Capture the cell that displays the provided text and extract its (X, Y) central coordinate. 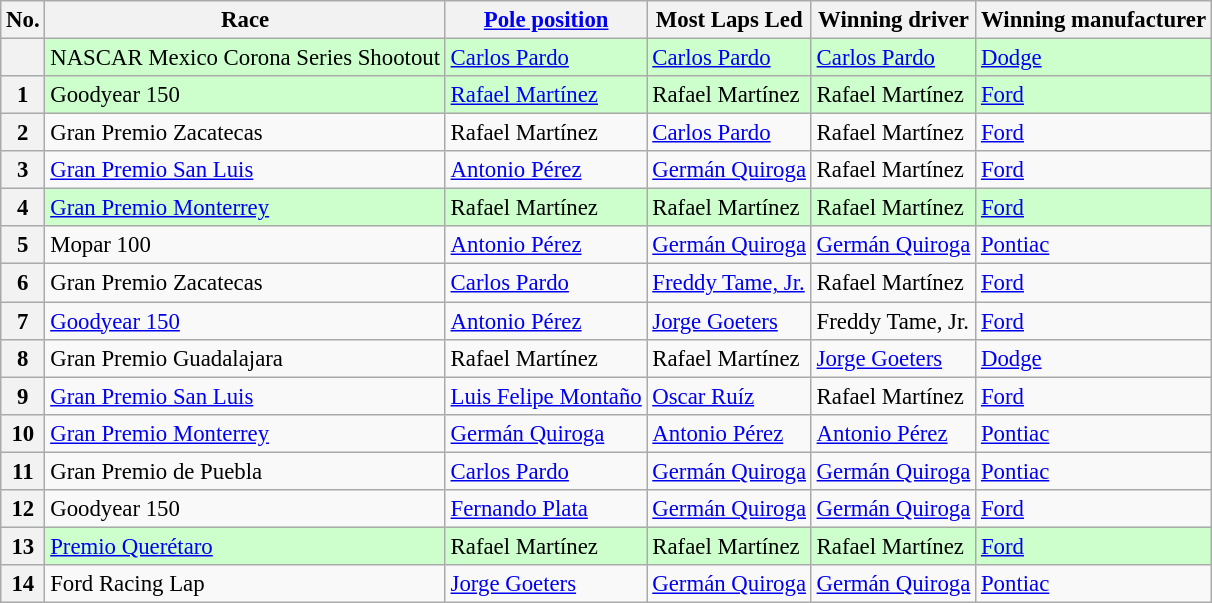
No. (23, 20)
Mopar 100 (245, 245)
3 (23, 170)
Premio Querétaro (245, 546)
Race (245, 20)
12 (23, 509)
13 (23, 546)
5 (23, 245)
Fernando Plata (546, 509)
Luis Felipe Montaño (546, 396)
Ford Racing Lap (245, 584)
2 (23, 133)
Winning manufacturer (1094, 20)
1 (23, 95)
Gran Premio de Puebla (245, 471)
9 (23, 396)
Pole position (546, 20)
Most Laps Led (729, 20)
Gran Premio Guadalajara (245, 358)
NASCAR Mexico Corona Series Shootout (245, 58)
4 (23, 208)
7 (23, 321)
11 (23, 471)
6 (23, 283)
8 (23, 358)
14 (23, 584)
Oscar Ruíz (729, 396)
10 (23, 433)
Winning driver (893, 20)
